Output the [x, y] coordinate of the center of the cell containing the given text.  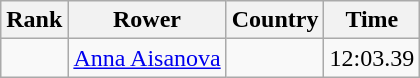
12:03.39 [372, 58]
Rower [147, 20]
Time [372, 20]
Country [275, 20]
Anna Aisanova [147, 58]
Rank [34, 20]
